From the cell containing the given text, extract its center point as [x, y] coordinate. 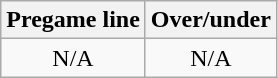
Pregame line [74, 20]
Over/under [210, 20]
